Return (x, y) of the center of cell containing provided text 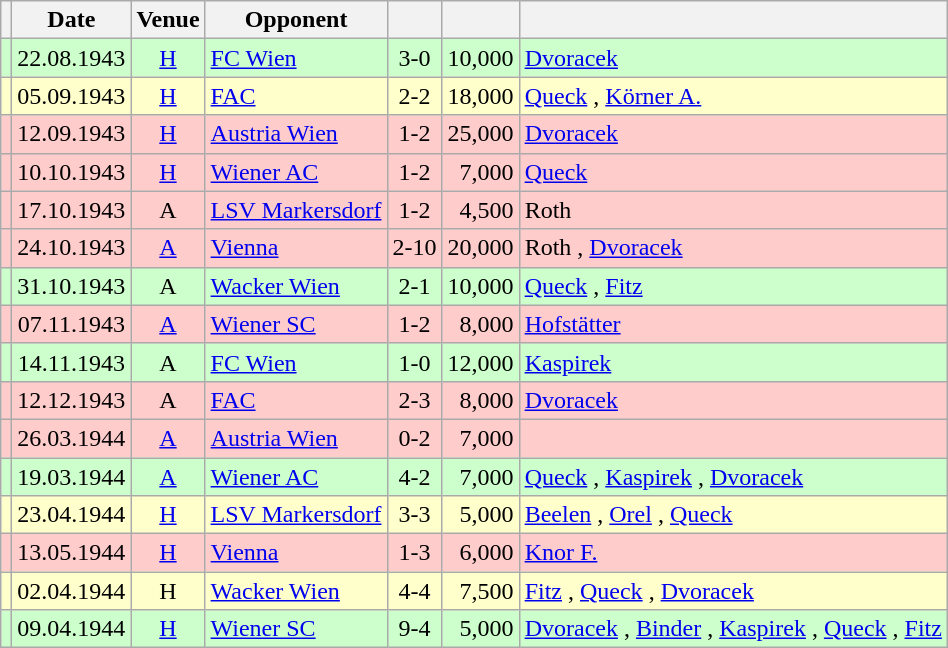
Queck (733, 172)
Roth (733, 210)
1-0 (414, 362)
4-4 (414, 591)
25,000 (480, 134)
05.09.1943 (72, 96)
4-2 (414, 477)
13.05.1944 (72, 553)
Venue (168, 20)
6,000 (480, 553)
9-4 (414, 629)
12.09.1943 (72, 134)
09.04.1944 (72, 629)
0-2 (414, 438)
14.11.1943 (72, 362)
2-10 (414, 248)
12.12.1943 (72, 400)
Opponent (296, 20)
Hofstätter (733, 324)
10.10.1943 (72, 172)
2-2 (414, 96)
Queck , Kaspirek , Dvoracek (733, 477)
1-3 (414, 553)
7,500 (480, 591)
02.04.1944 (72, 591)
3-0 (414, 58)
2-3 (414, 400)
31.10.1943 (72, 286)
Knor F. (733, 553)
Date (72, 20)
Queck , Fitz (733, 286)
17.10.1943 (72, 210)
26.03.1944 (72, 438)
Queck , Körner A. (733, 96)
22.08.1943 (72, 58)
Fitz , Queck , Dvoracek (733, 591)
Beelen , Orel , Queck (733, 515)
19.03.1944 (72, 477)
4,500 (480, 210)
07.11.1943 (72, 324)
Dvoracek , Binder , Kaspirek , Queck , Fitz (733, 629)
Roth , Dvoracek (733, 248)
20,000 (480, 248)
3-3 (414, 515)
24.10.1943 (72, 248)
Kaspirek (733, 362)
18,000 (480, 96)
23.04.1944 (72, 515)
2-1 (414, 286)
12,000 (480, 362)
